Determine the (x, y) coordinate at the center of the cell enclosing the given text.  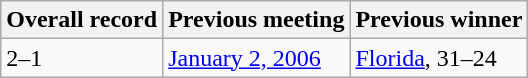
Overall record (82, 20)
January 2, 2006 (256, 58)
Previous meeting (256, 20)
2–1 (82, 58)
Florida, 31–24 (439, 58)
Previous winner (439, 20)
